Capture the cell that displays the provided text and extract its (x, y) central coordinate. 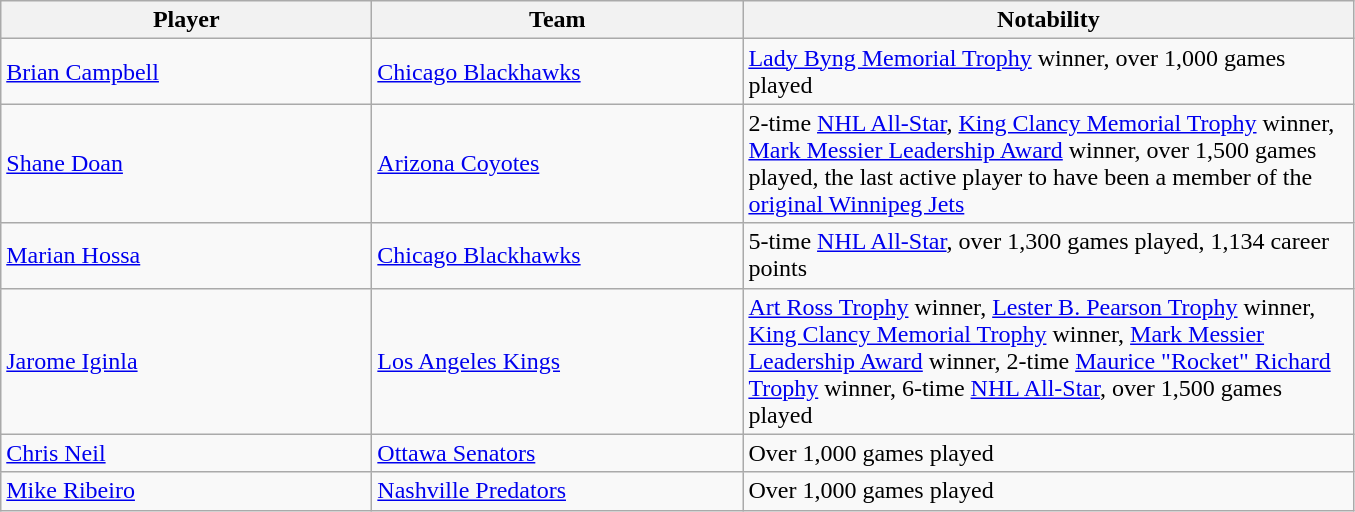
Lady Byng Memorial Trophy winner, over 1,000 games played (1048, 72)
Nashville Predators (558, 491)
Team (558, 20)
Arizona Coyotes (558, 164)
Chris Neil (186, 453)
Player (186, 20)
Los Angeles Kings (558, 361)
Notability (1048, 20)
Jarome Iginla (186, 361)
5-time NHL All-Star, over 1,300 games played, 1,134 career points (1048, 256)
Shane Doan (186, 164)
Ottawa Senators (558, 453)
Brian Campbell (186, 72)
Marian Hossa (186, 256)
Mike Ribeiro (186, 491)
